Identify which cell holds the provided text, then report its [X, Y] central coordinate. 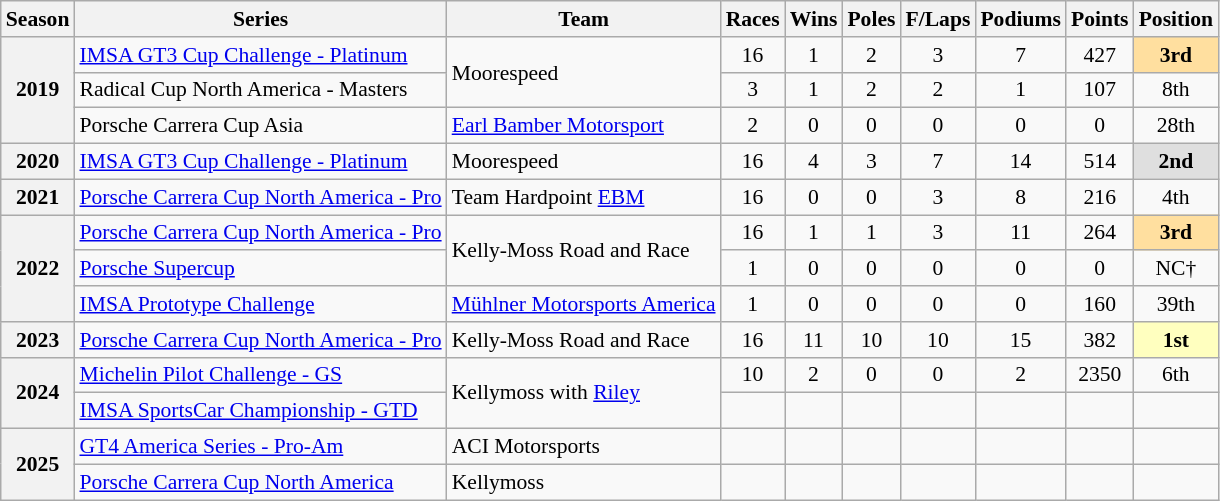
Wins [814, 19]
2020 [38, 162]
Mühlner Motorsports America [584, 304]
160 [1100, 304]
14 [1020, 162]
2019 [38, 90]
1st [1176, 340]
NC† [1176, 269]
6th [1176, 375]
28th [1176, 126]
Points [1100, 19]
Kellymoss [584, 482]
Porsche Carrera Cup North America [260, 482]
Team [584, 19]
2nd [1176, 162]
IMSA SportsCar Championship - GTD [260, 411]
Michelin Pilot Challenge - GS [260, 375]
2024 [38, 392]
2023 [38, 340]
8 [1020, 197]
427 [1100, 55]
Kellymoss with Riley [584, 392]
2022 [38, 268]
GT4 America Series - Pro-Am [260, 447]
264 [1100, 233]
15 [1020, 340]
2025 [38, 464]
Earl Bamber Motorsport [584, 126]
Podiums [1020, 19]
4 [814, 162]
39th [1176, 304]
Races [753, 19]
Season [38, 19]
Series [260, 19]
514 [1100, 162]
382 [1100, 340]
107 [1100, 90]
Position [1176, 19]
Porsche Carrera Cup Asia [260, 126]
Porsche Supercup [260, 269]
2350 [1100, 375]
8th [1176, 90]
2021 [38, 197]
ACI Motorsports [584, 447]
216 [1100, 197]
IMSA Prototype Challenge [260, 304]
4th [1176, 197]
Team Hardpoint EBM [584, 197]
Radical Cup North America - Masters [260, 90]
Poles [871, 19]
F/Laps [938, 19]
